Locate the cell with the specified text and output its [X, Y] center coordinate. 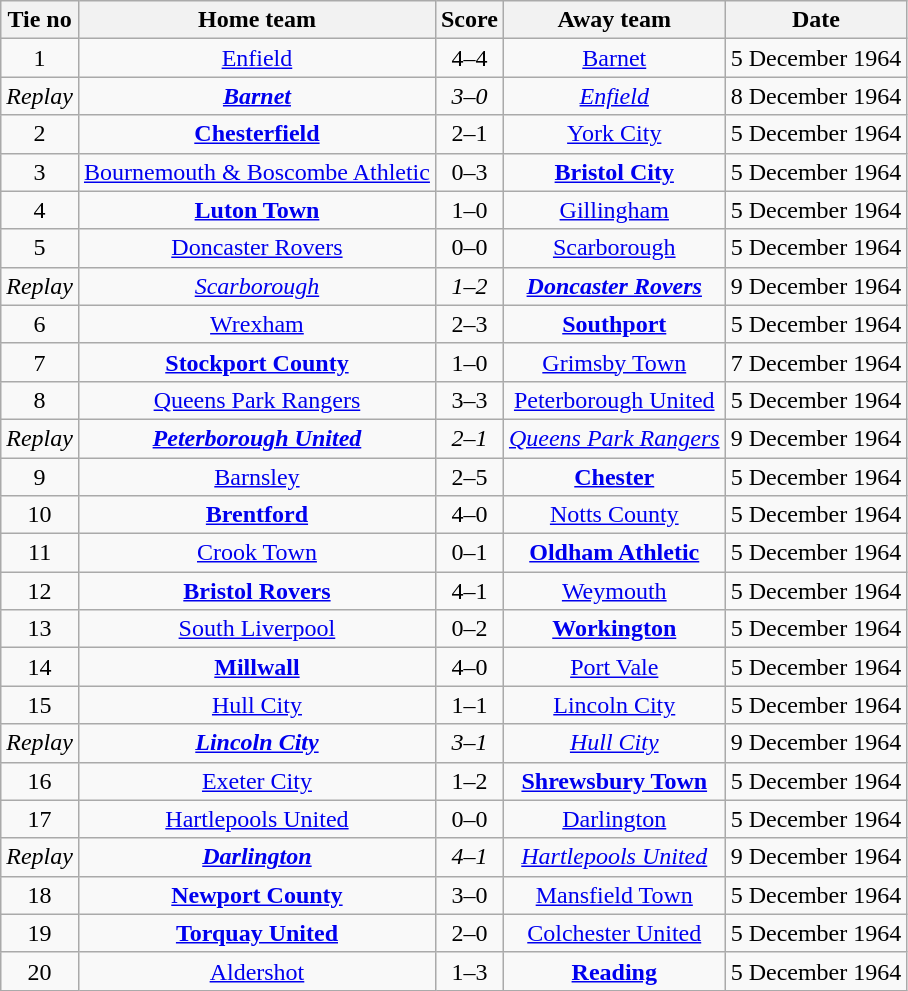
Chester [614, 477]
4 [40, 210]
Port Vale [614, 667]
6 [40, 324]
Tie no [40, 20]
Shrewsbury Town [614, 781]
Reading [614, 971]
Newport County [256, 895]
Gillingham [614, 210]
14 [40, 667]
7 December 1964 [816, 362]
13 [40, 629]
Stockport County [256, 362]
12 [40, 591]
16 [40, 781]
3–1 [469, 743]
2 [40, 134]
9 [40, 477]
15 [40, 705]
Home team [256, 20]
8 December 1964 [816, 96]
Mansfield Town [614, 895]
1–3 [469, 971]
Score [469, 20]
Oldham Athletic [614, 553]
0–3 [469, 172]
Weymouth [614, 591]
3 [40, 172]
Luton Town [256, 210]
Chesterfield [256, 134]
1 [40, 58]
Southport [614, 324]
7 [40, 362]
3–3 [469, 400]
18 [40, 895]
Colchester United [614, 933]
Brentford [256, 515]
Crook Town [256, 553]
Aldershot [256, 971]
17 [40, 819]
19 [40, 933]
0–2 [469, 629]
10 [40, 515]
11 [40, 553]
Millwall [256, 667]
5 [40, 248]
Bristol City [614, 172]
Date [816, 20]
1–1 [469, 705]
4–4 [469, 58]
York City [614, 134]
Away team [614, 20]
Notts County [614, 515]
Bristol Rovers [256, 591]
Grimsby Town [614, 362]
Torquay United [256, 933]
2–3 [469, 324]
Bournemouth & Boscombe Athletic [256, 172]
8 [40, 400]
Workington [614, 629]
Wrexham [256, 324]
2–0 [469, 933]
0–1 [469, 553]
2–5 [469, 477]
20 [40, 971]
South Liverpool [256, 629]
Barnsley [256, 477]
Exeter City [256, 781]
